Detect which cell encompasses the target text, then output its (x, y) center coordinate. 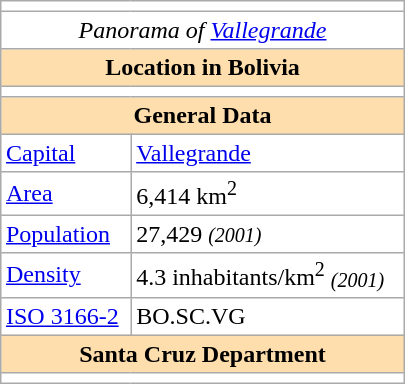
Population (66, 235)
Panorama of Vallegrande (203, 30)
4.3 inhabitants/km2 (2001) (268, 275)
27,429 (2001) (268, 235)
ISO 3166-2 (66, 316)
Density (66, 275)
General Data (203, 116)
Location in Bolivia (203, 68)
Area (66, 194)
Santa Cruz Department (203, 354)
6,414 km2 (268, 194)
Vallegrande (268, 153)
BO.SC.VG (268, 316)
Capital (66, 153)
